Capture the cell that displays the provided text and extract its [X, Y] central coordinate. 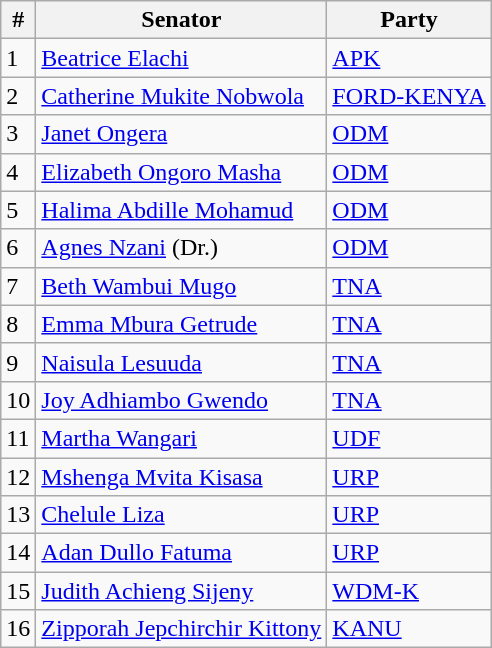
Chelule Liza [182, 515]
15 [18, 591]
UDF [409, 438]
11 [18, 438]
APK [409, 58]
Joy Adhiambo Gwendo [182, 400]
Adan Dullo Fatuma [182, 553]
10 [18, 400]
Emma Mbura Getrude [182, 324]
Zipporah Jepchirchir Kittony [182, 629]
Catherine Mukite Nobwola [182, 96]
Beatrice Elachi [182, 58]
13 [18, 515]
8 [18, 324]
Elizabeth Ongoro Masha [182, 172]
WDM-K [409, 591]
12 [18, 477]
9 [18, 362]
14 [18, 553]
Janet Ongera [182, 134]
3 [18, 134]
# [18, 20]
FORD-KENYA [409, 96]
16 [18, 629]
1 [18, 58]
Agnes Nzani (Dr.) [182, 248]
5 [18, 210]
Martha Wangari [182, 438]
4 [18, 172]
KANU [409, 629]
7 [18, 286]
Senator [182, 20]
2 [18, 96]
Halima Abdille Mohamud [182, 210]
Naisula Lesuuda [182, 362]
Beth Wambui Mugo [182, 286]
Judith Achieng Sijeny [182, 591]
Party [409, 20]
6 [18, 248]
Mshenga Mvita Kisasa [182, 477]
